Pinpoint the cell where the given text exists, returning its [X, Y] midpoint coordinate. 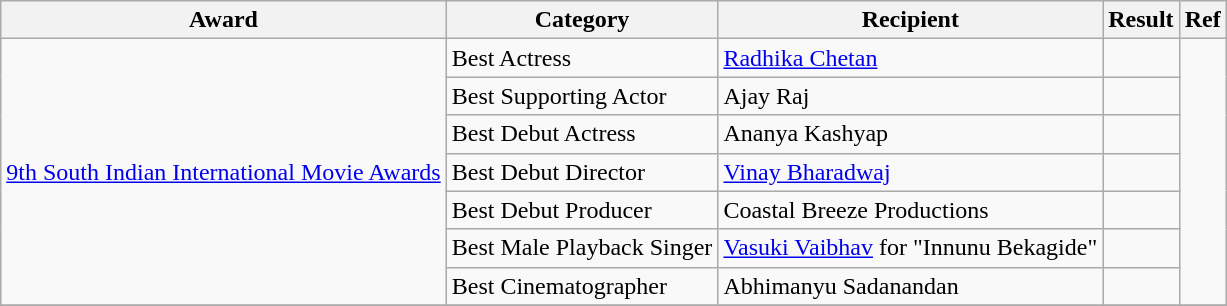
Vasuki Vaibhav for "Innunu Bekagide" [910, 248]
Ajay Raj [910, 96]
Category [582, 20]
Ref [1202, 20]
Recipient [910, 20]
Best Male Playback Singer [582, 248]
Result [1141, 20]
Best Debut Producer [582, 210]
9th South Indian International Movie Awards [224, 172]
Coastal Breeze Productions [910, 210]
Best Supporting Actor [582, 96]
Best Actress [582, 58]
Best Cinematographer [582, 286]
Vinay Bharadwaj [910, 172]
Award [224, 20]
Radhika Chetan [910, 58]
Abhimanyu Sadanandan [910, 286]
Best Debut Actress [582, 134]
Best Debut Director [582, 172]
Ananya Kashyap [910, 134]
